Scan for the cell matching the given text and deliver its [x, y] coordinate at center. 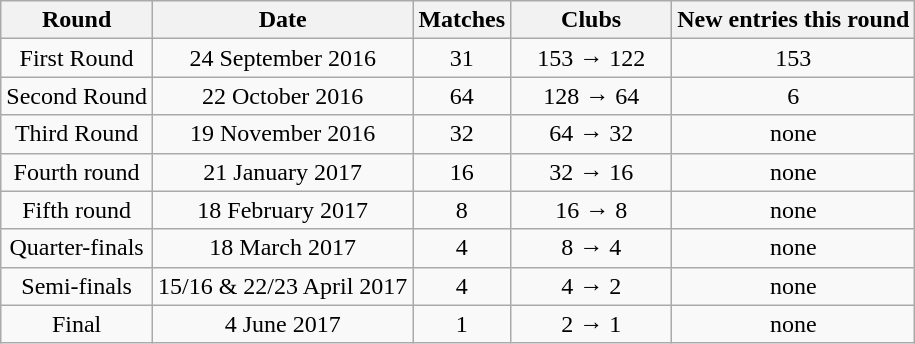
153 [794, 58]
Second Round [77, 96]
4 → 2 [592, 286]
Semi-finals [77, 286]
Matches [462, 20]
64 [462, 96]
Quarter-finals [77, 248]
21 January 2017 [282, 172]
16 [462, 172]
15/16 & 22/23 April 2017 [282, 286]
18 February 2017 [282, 210]
New entries this round [794, 20]
19 November 2016 [282, 134]
4 June 2017 [282, 324]
32 → 16 [592, 172]
1 [462, 324]
128 → 64 [592, 96]
First Round [77, 58]
Date [282, 20]
32 [462, 134]
6 [794, 96]
153 → 122 [592, 58]
Third Round [77, 134]
Fourth round [77, 172]
Clubs [592, 20]
Round [77, 20]
64 → 32 [592, 134]
8 → 4 [592, 248]
31 [462, 58]
22 October 2016 [282, 96]
2 → 1 [592, 324]
Final [77, 324]
24 September 2016 [282, 58]
18 March 2017 [282, 248]
8 [462, 210]
Fifth round [77, 210]
16 → 8 [592, 210]
